Pinpoint the cell where the given text exists, returning its (x, y) midpoint coordinate. 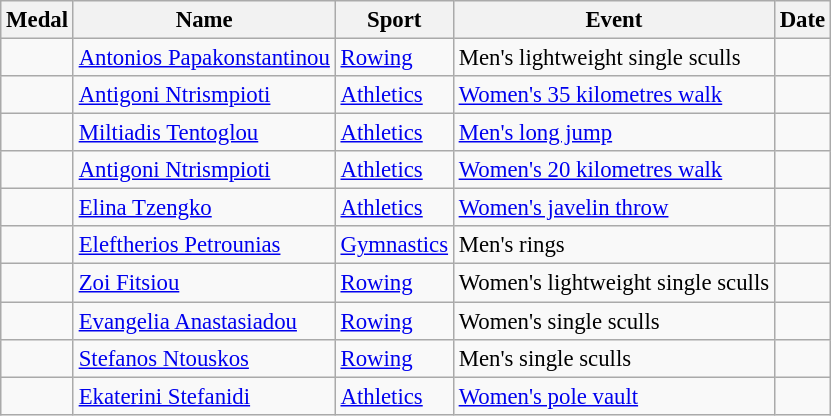
Women's pole vault (614, 396)
Miltiadis Tentoglou (204, 133)
Women's lightweight single sculls (614, 283)
Gymnastics (394, 245)
Men's single sculls (614, 358)
Eleftherios Petrounias (204, 245)
Evangelia Anastasiadou (204, 321)
Women's javelin throw (614, 208)
Name (204, 20)
Men's rings (614, 245)
Zoi Fitsiou (204, 283)
Elina Tzengko (204, 208)
Ekaterini Stefanidi (204, 396)
Event (614, 20)
Antonios Papakonstantinou (204, 58)
Medal (38, 20)
Women's single sculls (614, 321)
Men's long jump (614, 133)
Women's 20 kilometres walk (614, 170)
Men's lightweight single sculls (614, 58)
Women's 35 kilometres walk (614, 95)
Stefanos Ntouskos (204, 358)
Date (802, 20)
Sport (394, 20)
